Pinpoint the cell where the given text exists, returning its [x, y] midpoint coordinate. 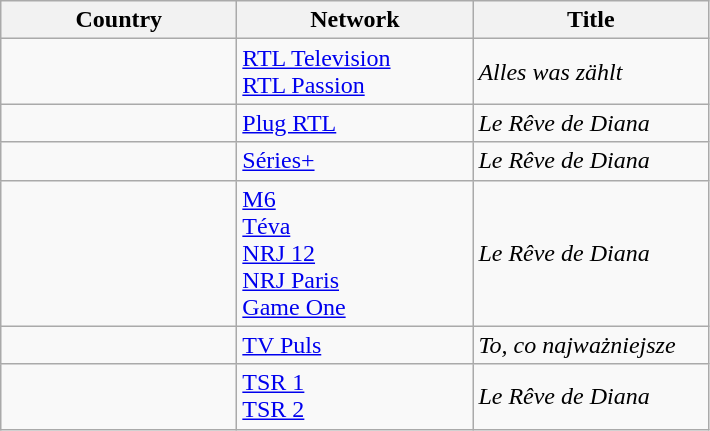
TV Puls [355, 345]
Network [355, 20]
TSR 1TSR 2 [355, 396]
Title [591, 20]
To, co najważniejsze [591, 345]
Séries+ [355, 161]
Alles was zählt [591, 72]
RTL TelevisionRTL Passion [355, 72]
Country [119, 20]
M6TévaNRJ 12NRJ ParisGame One [355, 253]
Plug RTL [355, 123]
